From the cell containing the given text, extract its center point as [x, y] coordinate. 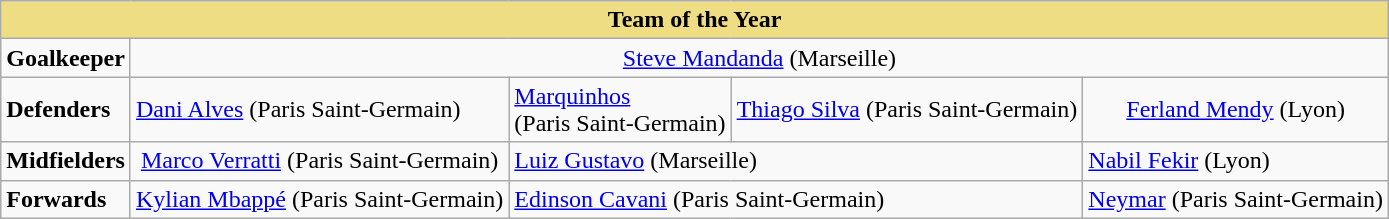
Ferland Mendy (Lyon) [1236, 110]
Defenders [66, 110]
Forwards [66, 199]
Thiago Silva (Paris Saint-Germain) [907, 110]
Marquinhos(Paris Saint-Germain) [620, 110]
Luiz Gustavo (Marseille) [796, 161]
Neymar (Paris Saint-Germain) [1236, 199]
Midfielders [66, 161]
Marco Verratti (Paris Saint-Germain) [319, 161]
Dani Alves (Paris Saint-Germain) [319, 110]
Steve Mandanda (Marseille) [759, 58]
Edinson Cavani (Paris Saint-Germain) [796, 199]
Team of the Year [695, 20]
Nabil Fekir (Lyon) [1236, 161]
Kylian Mbappé (Paris Saint-Germain) [319, 199]
Goalkeeper [66, 58]
